Locate the cell with the specified text and output its [x, y] center coordinate. 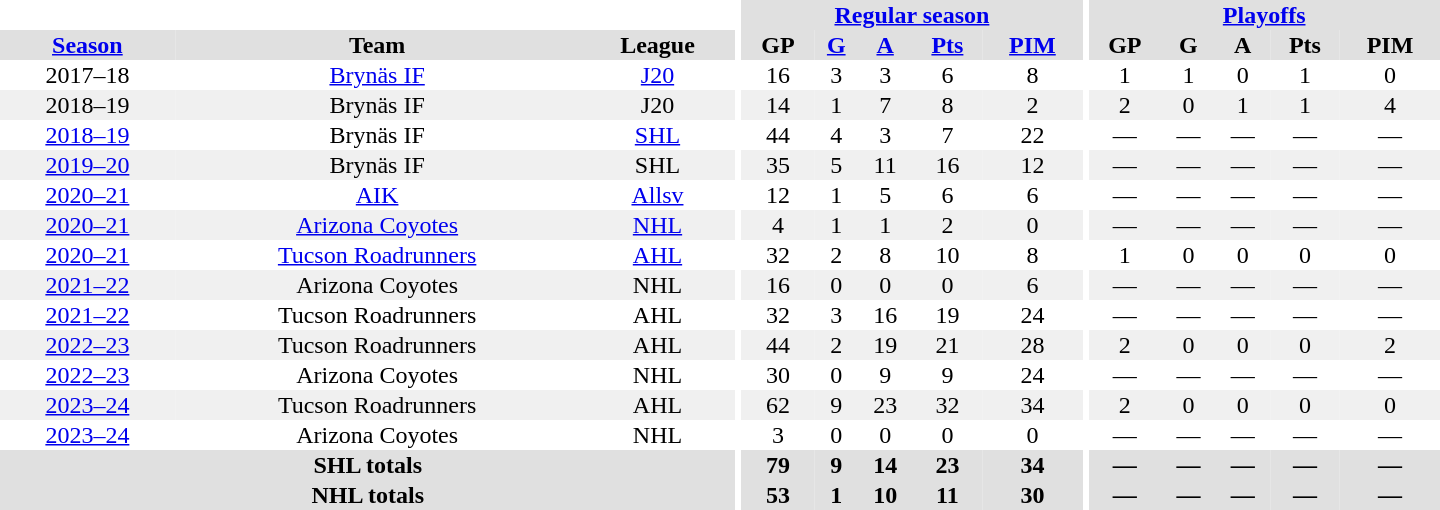
SHL totals [368, 465]
21 [947, 345]
NHL totals [368, 495]
Team [378, 45]
League [657, 45]
AIK [378, 195]
2019–20 [88, 165]
53 [778, 495]
Regular season [912, 15]
79 [778, 465]
Season [88, 45]
Allsv [657, 195]
35 [778, 165]
22 [1033, 135]
2017–18 [88, 75]
28 [1033, 345]
62 [778, 405]
Playoffs [1264, 15]
